Return (X, Y) of the center of cell containing provided text 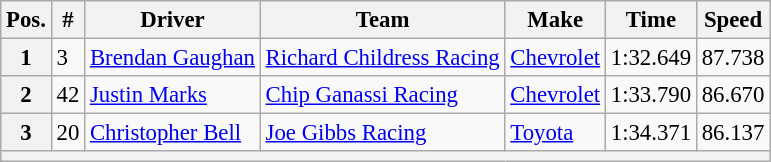
2 (26, 95)
Joe Gibbs Racing (382, 133)
Toyota (555, 133)
Pos. (26, 20)
1:34.371 (650, 133)
Speed (732, 20)
87.738 (732, 58)
Brendan Gaughan (173, 58)
20 (68, 133)
1:33.790 (650, 95)
# (68, 20)
Team (382, 20)
Justin Marks (173, 95)
Driver (173, 20)
1 (26, 58)
Make (555, 20)
Time (650, 20)
42 (68, 95)
Christopher Bell (173, 133)
1:32.649 (650, 58)
86.137 (732, 133)
86.670 (732, 95)
Richard Childress Racing (382, 58)
Chip Ganassi Racing (382, 95)
